From the cell containing the given text, extract its center point as (x, y) coordinate. 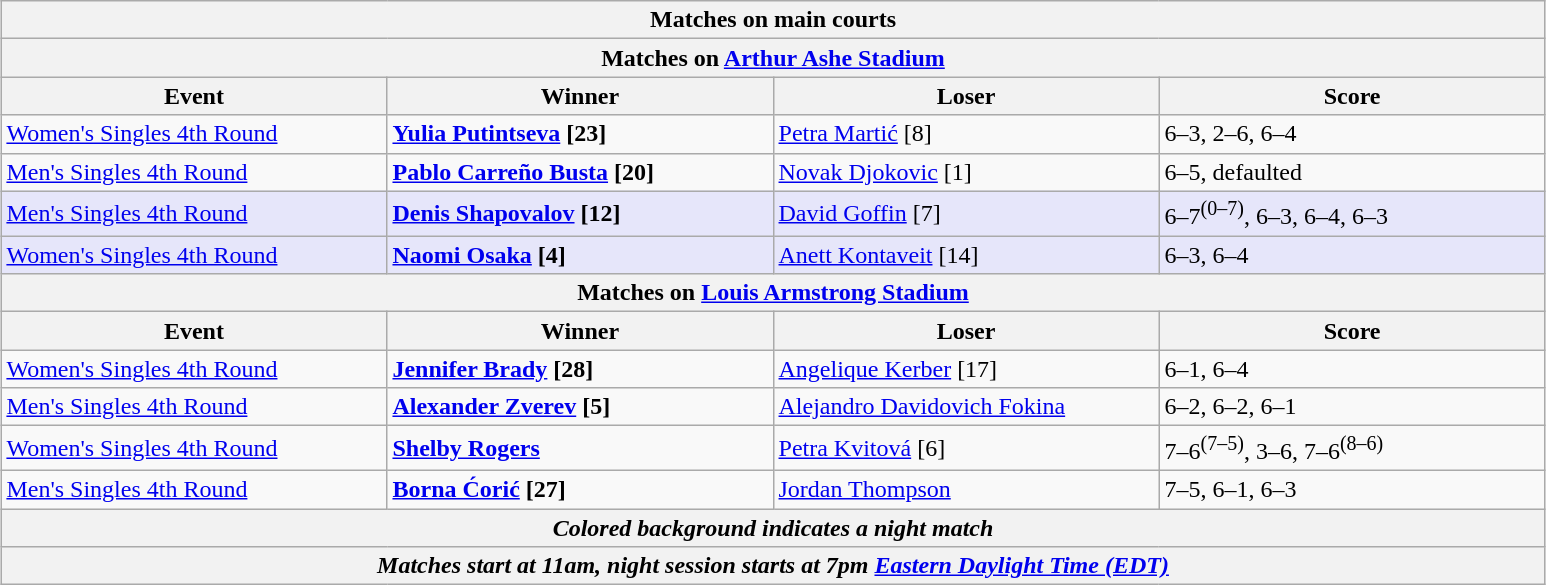
Angelique Kerber [17] (966, 369)
Naomi Osaka [4] (580, 255)
Alejandro Davidovich Fokina (966, 407)
6–2, 6–2, 6–1 (1352, 407)
6–7(0–7), 6–3, 6–4, 6–3 (1352, 214)
6–3, 6–4 (1352, 255)
6–5, defaulted (1352, 172)
7–6(7–5), 3–6, 7–6(8–6) (1352, 448)
Jordan Thompson (966, 489)
Anett Kontaveit [14] (966, 255)
Matches on main courts (773, 20)
6–3, 2–6, 6–4 (1352, 134)
Jennifer Brady [28] (580, 369)
Matches on Arthur Ashe Stadium (773, 58)
Novak Djokovic [1] (966, 172)
Borna Ćorić [27] (580, 489)
Petra Kvitová [6] (966, 448)
Matches on Louis Armstrong Stadium (773, 293)
Matches start at 11am, night session starts at 7pm Eastern Daylight Time (EDT) (773, 566)
Denis Shapovalov [12] (580, 214)
Pablo Carreño Busta [20] (580, 172)
Alexander Zverev [5] (580, 407)
7–5, 6–1, 6–3 (1352, 489)
Yulia Putintseva [23] (580, 134)
6–1, 6–4 (1352, 369)
Shelby Rogers (580, 448)
Petra Martić [8] (966, 134)
David Goffin [7] (966, 214)
Colored background indicates a night match (773, 528)
